Determine the (X, Y) coordinate at the center of the cell enclosing the given text.  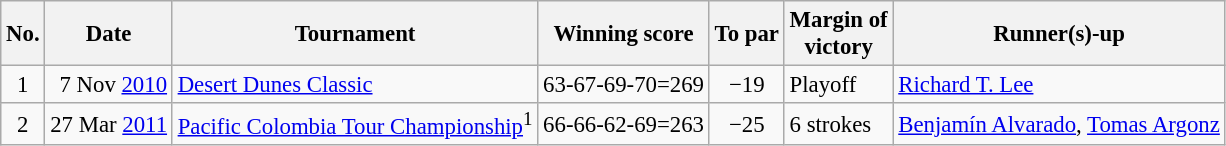
No. (23, 34)
27 Mar 2011 (108, 124)
66-66-62-69=263 (624, 124)
To par (746, 34)
Desert Dunes Classic (354, 85)
Playoff (838, 85)
Date (108, 34)
6 strokes (838, 124)
Benjamín Alvarado, Tomas Argonz (1059, 124)
Winning score (624, 34)
63-67-69-70=269 (624, 85)
Margin ofvictory (838, 34)
1 (23, 85)
−19 (746, 85)
−25 (746, 124)
7 Nov 2010 (108, 85)
Runner(s)-up (1059, 34)
Tournament (354, 34)
2 (23, 124)
Pacific Colombia Tour Championship1 (354, 124)
Richard T. Lee (1059, 85)
